From the cell containing the given text, extract its center point as (X, Y) coordinate. 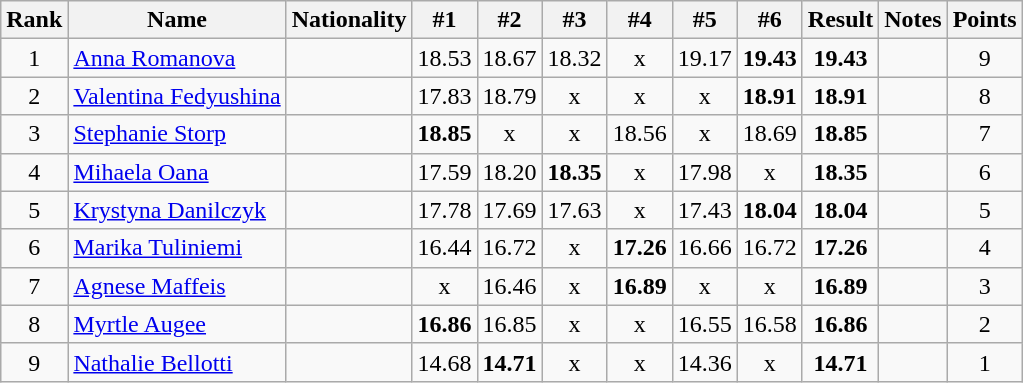
Anna Romanova (177, 58)
18.79 (510, 96)
Result (840, 20)
14.68 (444, 362)
Mihaela Oana (177, 172)
18.20 (510, 172)
18.53 (444, 58)
19.17 (704, 58)
#2 (510, 20)
#1 (444, 20)
17.98 (704, 172)
Stephanie Storp (177, 134)
Points (984, 20)
17.59 (444, 172)
Valentina Fedyushina (177, 96)
16.46 (510, 286)
18.69 (770, 134)
16.58 (770, 324)
#4 (640, 20)
Nationality (349, 20)
Agnese Maffeis (177, 286)
16.44 (444, 248)
17.63 (574, 210)
Rank (34, 20)
17.43 (704, 210)
#6 (770, 20)
#5 (704, 20)
14.36 (704, 362)
Myrtle Augee (177, 324)
16.66 (704, 248)
17.83 (444, 96)
18.67 (510, 58)
17.69 (510, 210)
16.85 (510, 324)
18.56 (640, 134)
Notes (913, 20)
Name (177, 20)
17.78 (444, 210)
Krystyna Danilczyk (177, 210)
16.55 (704, 324)
Marika Tuliniemi (177, 248)
#3 (574, 20)
Nathalie Bellotti (177, 362)
18.32 (574, 58)
